From the cell containing the given text, extract its center point as [X, Y] coordinate. 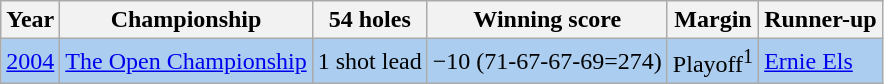
Championship [186, 20]
54 holes [370, 20]
Winning score [547, 20]
Runner-up [821, 20]
1 shot lead [370, 62]
Year [30, 20]
Playoff1 [712, 62]
Margin [712, 20]
The Open Championship [186, 62]
Ernie Els [821, 62]
2004 [30, 62]
−10 (71-67-67-69=274) [547, 62]
